Identify which cell holds the provided text, then report its (x, y) central coordinate. 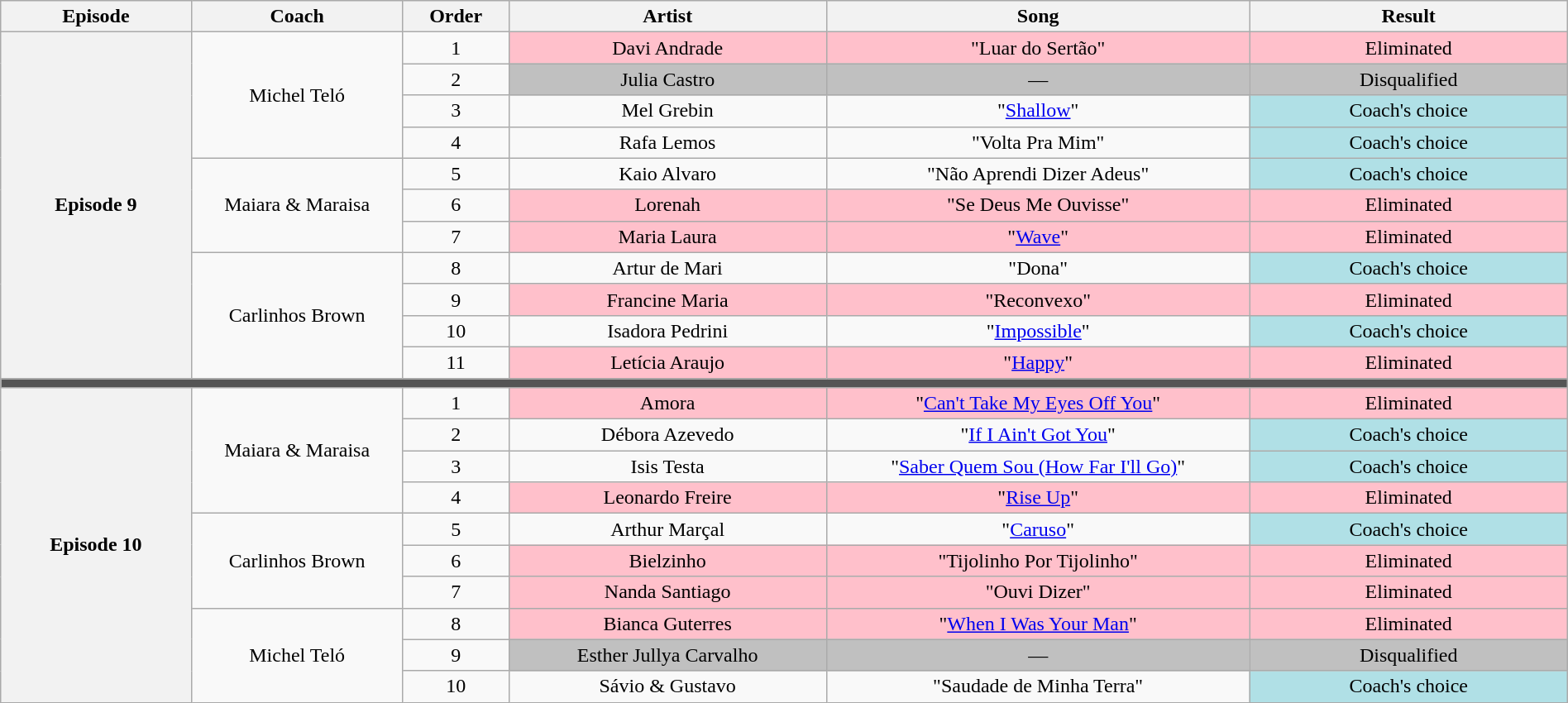
Lorenah (667, 205)
Davi Andrade (667, 48)
Bianca Guterres (667, 624)
Nanda Santiago (667, 592)
Coach (297, 17)
Julia Castro (667, 79)
"Ouvi Dizer" (1038, 592)
Maria Laura (667, 237)
"Rise Up" (1038, 498)
Isadora Pedrini (667, 331)
Sávio & Gustavo (667, 686)
Mel Grebin (667, 111)
Débora Azevedo (667, 435)
"Dona" (1038, 268)
Letícia Araujo (667, 362)
"If I Ain't Got You" (1038, 435)
"Saber Quem Sou (How Far I'll Go)" (1038, 466)
"Reconvexo" (1038, 299)
"Impossible" (1038, 331)
"Happy" (1038, 362)
"Wave" (1038, 237)
Order (456, 17)
"Tijolinho Por Tijolinho" (1038, 561)
Artist (667, 17)
"Volta Pra Mim" (1038, 142)
"When I Was Your Man" (1038, 624)
Arthur Marçal (667, 529)
Francine Maria (667, 299)
"Não Aprendi Dizer Adeus" (1038, 174)
Esther Jullya Carvalho (667, 655)
"Se Deus Me Ouvisse" (1038, 205)
11 (456, 362)
Artur de Mari (667, 268)
Episode 9 (96, 205)
Rafa Lemos (667, 142)
Episode 10 (96, 546)
"Luar do Sertão" (1038, 48)
"Saudade de Minha Terra" (1038, 686)
Song (1038, 17)
Amora (667, 404)
"Caruso" (1038, 529)
Bielzinho (667, 561)
Leonardo Freire (667, 498)
Kaio Alvaro (667, 174)
Result (1408, 17)
"Shallow" (1038, 111)
Episode (96, 17)
Isis Testa (667, 466)
"Can't Take My Eyes Off You" (1038, 404)
